Extract the (X, Y) coordinate from the center of the cell holding the provided text.  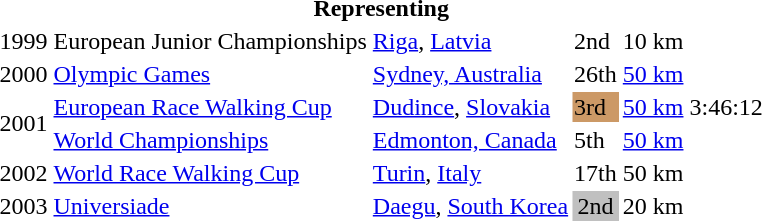
Universiade (210, 206)
20 km (653, 206)
3rd (596, 107)
Edmonton, Canada (470, 140)
European Race Walking Cup (210, 107)
10 km (653, 41)
World Championships (210, 140)
World Race Walking Cup (210, 173)
Daegu, South Korea (470, 206)
Riga, Latvia (470, 41)
5th (596, 140)
European Junior Championships (210, 41)
26th (596, 74)
Dudince, Slovakia (470, 107)
17th (596, 173)
Olympic Games (210, 74)
Turin, Italy (470, 173)
Sydney, Australia (470, 74)
